Pinpoint the cell where the given text exists, returning its (X, Y) midpoint coordinate. 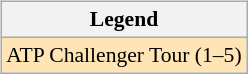
ATP Challenger Tour (1–5) (124, 55)
Legend (124, 20)
